Capture the cell that displays the provided text and extract its [X, Y] central coordinate. 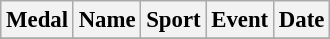
Date [301, 20]
Event [240, 20]
Name [107, 20]
Medal [38, 20]
Sport [174, 20]
